From the cell containing the given text, extract its center point as [x, y] coordinate. 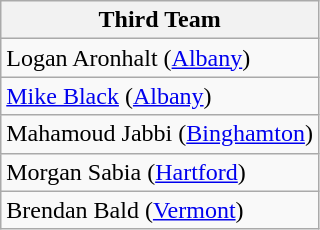
Mahamoud Jabbi (Binghamton) [160, 134]
Logan Aronhalt (Albany) [160, 58]
Brendan Bald (Vermont) [160, 210]
Morgan Sabia (Hartford) [160, 172]
Mike Black (Albany) [160, 96]
Third Team [160, 20]
